Find where the given text appears and provide that cell's center as (X, Y) coordinate. 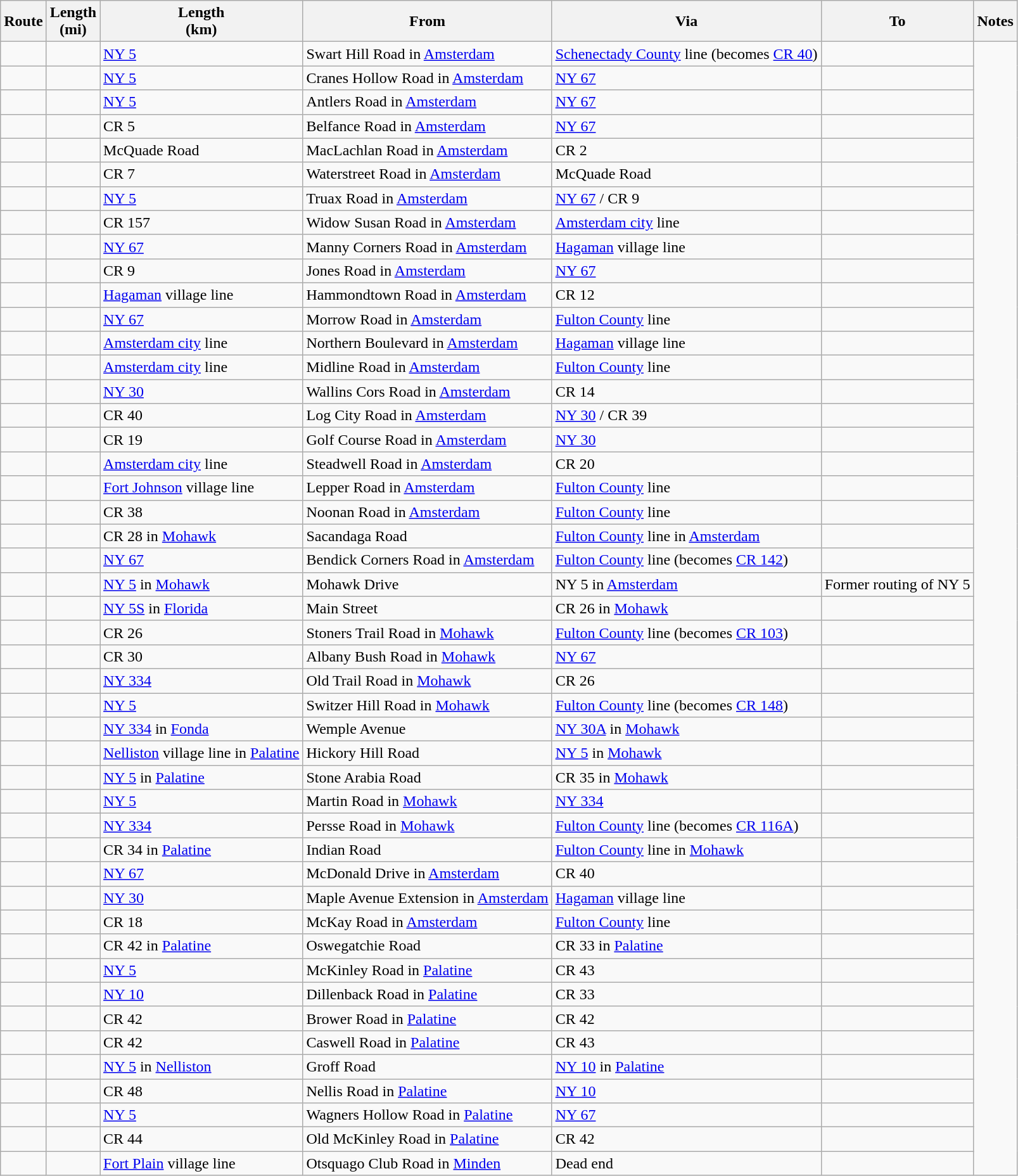
Old McKinley Road in Palatine (427, 1139)
NY 5 in Palatine (201, 777)
From (427, 22)
Main Street (427, 608)
CR 33 (687, 994)
Martin Road in Mohawk (427, 802)
NY 10 in Palatine (687, 1066)
NY 30A in Mohawk (687, 729)
CR 48 (201, 1090)
Wallins Cors Road in Amsterdam (427, 392)
Belfance Road in Amsterdam (427, 126)
McKinley Road in Palatine (427, 970)
Switzer Hill Road in Mohawk (427, 705)
NY 67 / CR 9 (687, 198)
Nelliston village line in Palatine (201, 753)
NY 5 in Nelliston (201, 1066)
Waterstreet Road in Amsterdam (427, 174)
Dillenback Road in Palatine (427, 994)
CR 28 in Mohawk (201, 536)
MacLachlan Road in Amsterdam (427, 150)
Noonan Road in Amsterdam (427, 512)
CR 34 in Palatine (201, 850)
Length(mi) (73, 22)
Brower Road in Palatine (427, 1018)
Wagners Hollow Road in Palatine (427, 1115)
Route (23, 22)
CR 157 (201, 222)
CR 18 (201, 922)
CR 12 (687, 295)
McDonald Drive in Amsterdam (427, 874)
Sacandaga Road (427, 536)
Indian Road (427, 850)
Lepper Road in Amsterdam (427, 488)
NY 334 in Fonda (201, 729)
Old Trail Road in Mohawk (427, 681)
Caswell Road in Palatine (427, 1042)
Fort Johnson village line (201, 488)
Oswegatchie Road (427, 946)
Notes (995, 22)
Widow Susan Road in Amsterdam (427, 222)
Antlers Road in Amsterdam (427, 102)
Via (687, 22)
Fulton County line in Amsterdam (687, 536)
CR 19 (201, 440)
Length(km) (201, 22)
CR 42 in Palatine (201, 946)
Fulton County line (becomes CR 103) (687, 632)
Persse Road in Mohawk (427, 826)
Fulton County line in Mohawk (687, 850)
Stone Arabia Road (427, 777)
Fulton County line (becomes CR 116A) (687, 826)
Albany Bush Road in Mohawk (427, 656)
Hammondtown Road in Amsterdam (427, 295)
Schenectady County line (becomes CR 40) (687, 54)
CR 5 (201, 126)
Fulton County line (becomes CR 142) (687, 560)
CR 20 (687, 464)
Wemple Avenue (427, 729)
Jones Road in Amsterdam (427, 271)
Stoners Trail Road in Mohawk (427, 632)
Midline Road in Amsterdam (427, 367)
NY 30 / CR 39 (687, 416)
Swart Hill Road in Amsterdam (427, 54)
Log City Road in Amsterdam (427, 416)
CR 14 (687, 392)
Groff Road (427, 1066)
NY 5S in Florida (201, 608)
To (897, 22)
Otsquago Club Road in Minden (427, 1163)
CR 26 in Mohawk (687, 608)
CR 2 (687, 150)
CR 44 (201, 1139)
Mohawk Drive (427, 584)
Former routing of NY 5 (897, 584)
CR 9 (201, 271)
Morrow Road in Amsterdam (427, 319)
NY 5 in Amsterdam (687, 584)
Fulton County line (becomes CR 148) (687, 705)
Manny Corners Road in Amsterdam (427, 246)
Bendick Corners Road in Amsterdam (427, 560)
McKay Road in Amsterdam (427, 922)
Steadwell Road in Amsterdam (427, 464)
Fort Plain village line (201, 1163)
CR 35 in Mohawk (687, 777)
CR 30 (201, 656)
Nellis Road in Palatine (427, 1090)
Hickory Hill Road (427, 753)
CR 7 (201, 174)
Golf Course Road in Amsterdam (427, 440)
Cranes Hollow Road in Amsterdam (427, 78)
CR 33 in Palatine (687, 946)
Dead end (687, 1163)
Maple Avenue Extension in Amsterdam (427, 898)
Northern Boulevard in Amsterdam (427, 343)
CR 38 (201, 512)
Truax Road in Amsterdam (427, 198)
